Determine the [X, Y] coordinate at the center of the cell enclosing the given text.  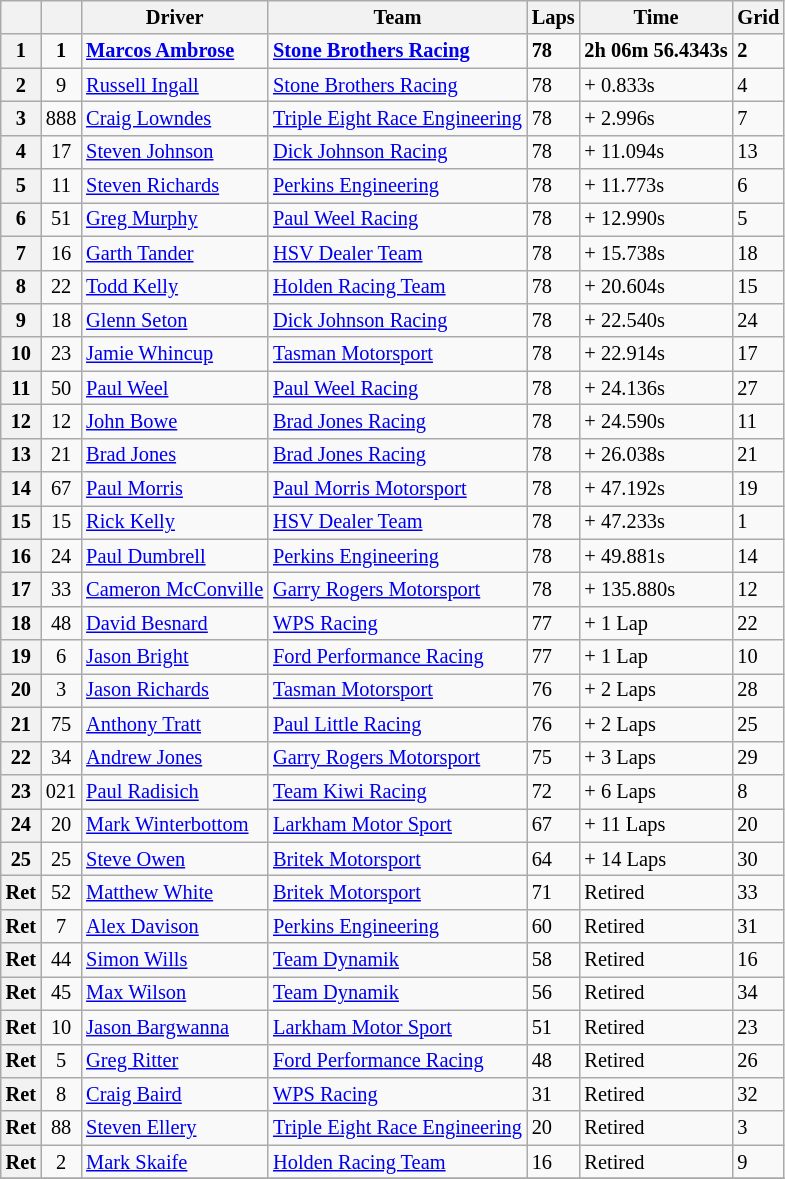
+ 2.996s [656, 118]
88 [61, 1128]
Russell Ingall [174, 85]
+ 20.604s [656, 287]
50 [61, 388]
Team [398, 17]
Alex Davison [174, 926]
64 [554, 859]
60 [554, 926]
Cameron McConville [174, 589]
+ 15.738s [656, 253]
Laps [554, 17]
Paul Weel [174, 388]
Todd Kelly [174, 287]
David Besnard [174, 623]
Brad Jones [174, 455]
Simon Wills [174, 960]
Max Wilson [174, 993]
+ 24.590s [656, 421]
Mark Skaife [174, 1162]
52 [61, 892]
2h 06m 56.4343s [656, 51]
+ 11 Laps [656, 825]
+ 26.038s [656, 455]
Jason Bright [174, 657]
Marcos Ambrose [174, 51]
30 [759, 859]
+ 6 Laps [656, 791]
+ 22.914s [656, 354]
+ 135.880s [656, 589]
Glenn Seton [174, 320]
56 [554, 993]
29 [759, 758]
Time [656, 17]
Rick Kelly [174, 522]
+ 47.233s [656, 522]
72 [554, 791]
Paul Morris [174, 489]
John Bowe [174, 421]
Paul Little Racing [398, 724]
Garth Tander [174, 253]
Steven Ellery [174, 1128]
Steven Richards [174, 186]
+ 49.881s [656, 556]
+ 24.136s [656, 388]
Matthew White [174, 892]
Team Kiwi Racing [398, 791]
Mark Winterbottom [174, 825]
44 [61, 960]
Paul Morris Motorsport [398, 489]
Craig Lowndes [174, 118]
Greg Ritter [174, 1061]
Anthony Tratt [174, 724]
32 [759, 1094]
Craig Baird [174, 1094]
+ 12.990s [656, 219]
+ 14 Laps [656, 859]
26 [759, 1061]
+ 47.192s [656, 489]
28 [759, 690]
27 [759, 388]
58 [554, 960]
Grid [759, 17]
021 [61, 791]
+ 0.833s [656, 85]
Jamie Whincup [174, 354]
+ 3 Laps [656, 758]
Paul Radisich [174, 791]
Steve Owen [174, 859]
+ 11.773s [656, 186]
Andrew Jones [174, 758]
Paul Dumbrell [174, 556]
+ 11.094s [656, 152]
Jason Richards [174, 690]
+ 22.540s [656, 320]
45 [61, 993]
71 [554, 892]
Jason Bargwanna [174, 1027]
Driver [174, 17]
Greg Murphy [174, 219]
Steven Johnson [174, 152]
888 [61, 118]
